From the cell containing the given text, extract its center point as [x, y] coordinate. 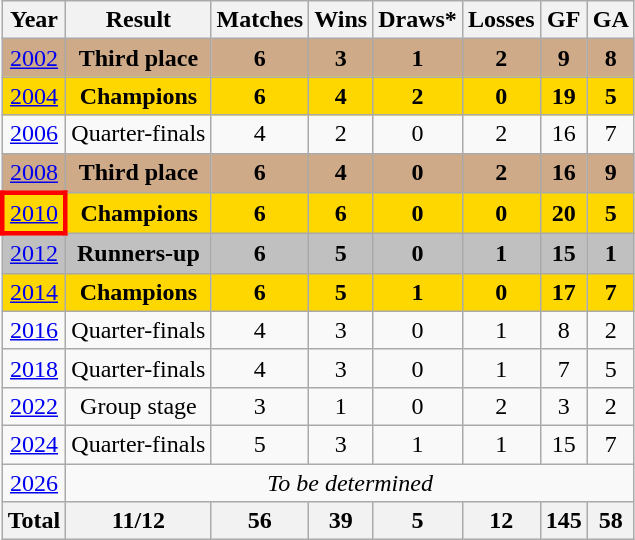
Runners-up [138, 254]
11/12 [138, 521]
Matches [260, 20]
Year [34, 20]
17 [564, 292]
2014 [34, 292]
Losses [501, 20]
145 [564, 521]
2012 [34, 254]
20 [564, 214]
To be determined [350, 483]
2008 [34, 173]
56 [260, 521]
GF [564, 20]
39 [341, 521]
58 [610, 521]
Total [34, 521]
2018 [34, 368]
Group stage [138, 406]
GA [610, 20]
2026 [34, 483]
2024 [34, 444]
2006 [34, 134]
2016 [34, 330]
Draws* [418, 20]
12 [501, 521]
2022 [34, 406]
19 [564, 96]
2010 [34, 214]
2004 [34, 96]
Result [138, 20]
Wins [341, 20]
2002 [34, 58]
